Return [X, Y] of the center of cell containing provided text 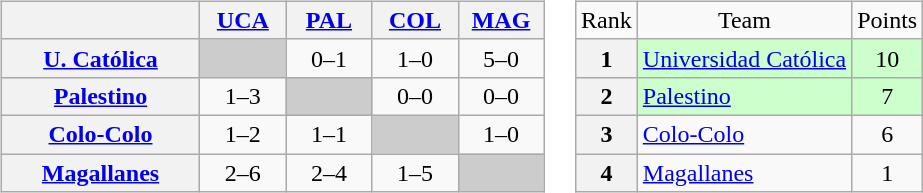
2–4 [329, 173]
COL [415, 20]
6 [888, 134]
10 [888, 58]
Universidad Católica [744, 58]
5–0 [501, 58]
PAL [329, 20]
3 [607, 134]
2 [607, 96]
Team [744, 20]
4 [607, 173]
1–5 [415, 173]
2–6 [243, 173]
UCA [243, 20]
1–1 [329, 134]
Rank [607, 20]
U. Católica [100, 58]
1–2 [243, 134]
0–1 [329, 58]
1–3 [243, 96]
MAG [501, 20]
7 [888, 96]
Points [888, 20]
